Determine the [X, Y] coordinate at the center of the cell enclosing the given text.  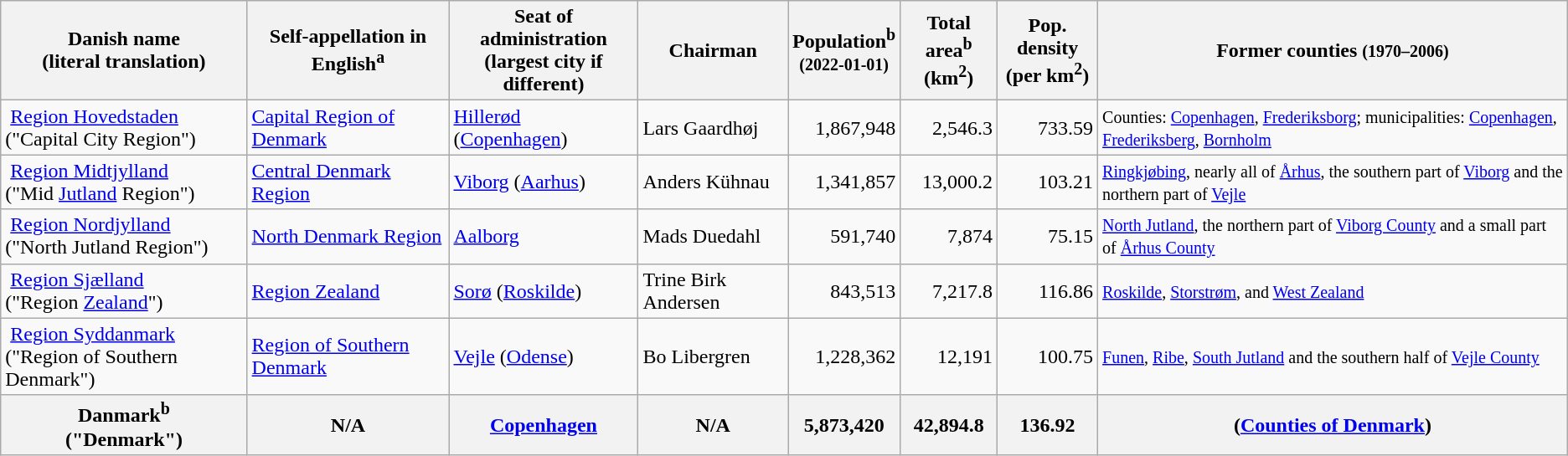
Region Sjælland("Region Zealand") [124, 291]
Anders Kühnau [714, 182]
Region Hovedstaden("Capital City Region") [124, 127]
Region of Southern Denmark [348, 356]
1,341,857 [844, 182]
843,513 [844, 291]
Region Nordjylland("North Jutland Region") [124, 236]
North Jutland, the northern part of Viborg County and a small part of Århus County [1333, 236]
Chairman [714, 50]
Total areab(km2) [949, 50]
Pop. density(per km2) [1048, 50]
Funen, Ribe, South Jutland and the southern half of Vejle County [1333, 356]
1,867,948 [844, 127]
42,894.8 [949, 425]
100.75 [1048, 356]
Vejle (Odense) [544, 356]
Bo Libergren [714, 356]
Region Zealand [348, 291]
Region Midtjylland("Mid Jutland Region") [124, 182]
North Denmark Region [348, 236]
Self-appellation in Englisha [348, 50]
Ringkjøbing, nearly all of Århus, the southern part of Viborg and the northern part of Vejle [1333, 182]
Copenhagen [544, 425]
Trine Birk Andersen [714, 291]
(Counties of Denmark) [1333, 425]
136.92 [1048, 425]
Populationb(2022-01-01) [844, 50]
Former counties (1970–2006) [1333, 50]
Region Syddanmark("Region of Southern Denmark") [124, 356]
103.21 [1048, 182]
591,740 [844, 236]
2,546.3 [949, 127]
Capital Region of Denmark [348, 127]
Mads Duedahl [714, 236]
Lars Gaardhøj [714, 127]
5,873,420 [844, 425]
Hillerød (Copenhagen) [544, 127]
Danmarkb("Denmark") [124, 425]
12,191 [949, 356]
Seat of administration(largest city if different) [544, 50]
Aalborg [544, 236]
116.86 [1048, 291]
Sorø (Roskilde) [544, 291]
1,228,362 [844, 356]
Counties: Copenhagen, Frederiksborg; municipalities: Copenhagen, Frederiksberg, Bornholm [1333, 127]
7,217.8 [949, 291]
75.15 [1048, 236]
Viborg (Aarhus) [544, 182]
13,000.2 [949, 182]
Roskilde, Storstrøm, and West Zealand [1333, 291]
733.59 [1048, 127]
Danish name(literal translation) [124, 50]
7,874 [949, 236]
Central Denmark Region [348, 182]
